Search for the cell housing the specified text and yield its [x, y] center coordinate. 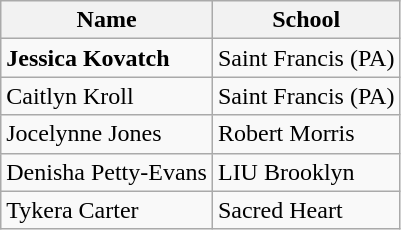
School [306, 20]
Caitlyn Kroll [107, 96]
LIU Brooklyn [306, 172]
Jocelynne Jones [107, 134]
Jessica Kovatch [107, 58]
Tykera Carter [107, 210]
Robert Morris [306, 134]
Sacred Heart [306, 210]
Denisha Petty-Evans [107, 172]
Name [107, 20]
